Pinpoint the cell where the given text exists, returning its (x, y) midpoint coordinate. 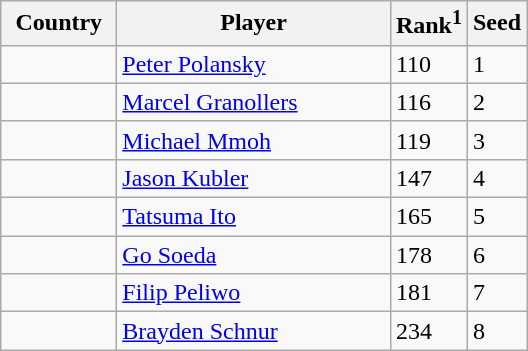
7 (496, 293)
116 (428, 102)
Rank1 (428, 24)
Seed (496, 24)
2 (496, 102)
165 (428, 217)
Peter Polansky (254, 64)
178 (428, 255)
Go Soeda (254, 255)
Country (59, 24)
Brayden Schnur (254, 331)
Player (254, 24)
234 (428, 331)
Jason Kubler (254, 178)
110 (428, 64)
119 (428, 140)
Michael Mmoh (254, 140)
8 (496, 331)
1 (496, 64)
6 (496, 255)
Tatsuma Ito (254, 217)
147 (428, 178)
5 (496, 217)
Filip Peliwo (254, 293)
3 (496, 140)
4 (496, 178)
Marcel Granollers (254, 102)
181 (428, 293)
